From the cell containing the given text, extract its center point as [X, Y] coordinate. 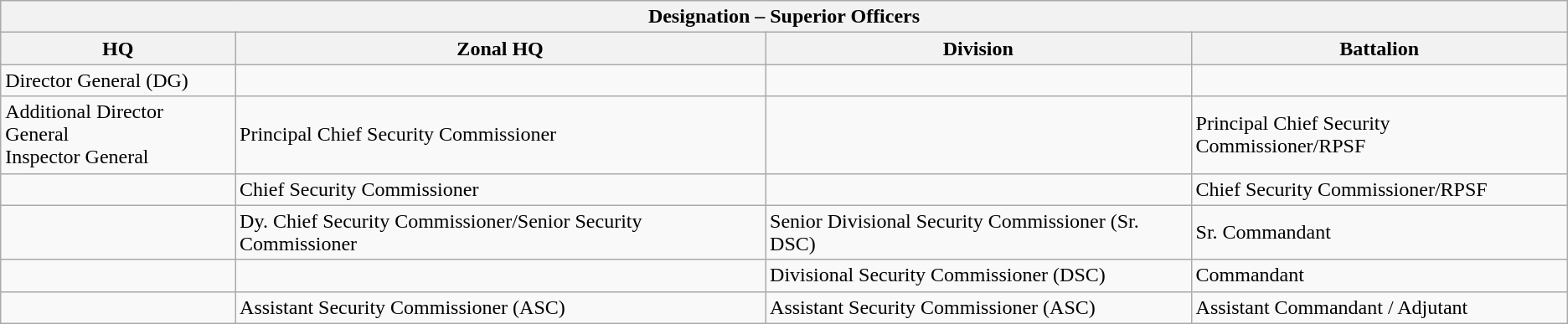
Sr. Commandant [1379, 233]
Chief Security Commissioner [501, 189]
Chief Security Commissioner/RPSF [1379, 189]
Divisional Security Commissioner (DSC) [978, 275]
HQ [118, 49]
Zonal HQ [501, 49]
Director General (DG) [118, 80]
Principal Chief Security Commissioner [501, 135]
Assistant Commandant / Adjutant [1379, 307]
Principal Chief Security Commissioner/RPSF [1379, 135]
Division [978, 49]
Additional Director GeneralInspector General [118, 135]
Designation – Superior Officers [784, 17]
Senior Divisional Security Commissioner (Sr. DSC) [978, 233]
Commandant [1379, 275]
Dy. Chief Security Commissioner/Senior Security Commissioner [501, 233]
Battalion [1379, 49]
